Return the [X, Y] coordinate for the center point of the cell that contains the specified text.  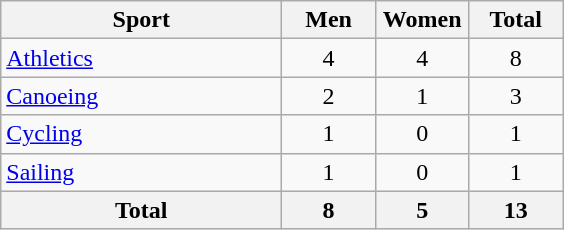
Women [422, 20]
Sailing [142, 172]
Athletics [142, 58]
3 [516, 96]
13 [516, 210]
Cycling [142, 134]
5 [422, 210]
2 [329, 96]
Canoeing [142, 96]
Men [329, 20]
Sport [142, 20]
